Search for the cell housing the specified text and yield its (x, y) center coordinate. 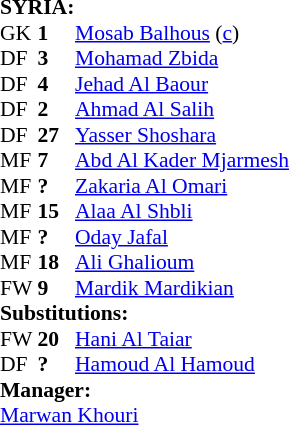
Alaa Al Shbli (182, 211)
Yasser Shoshara (182, 135)
27 (57, 135)
20 (57, 339)
Oday Jafal (182, 237)
3 (57, 59)
Ali Ghalioum (182, 263)
Zakaria Al Omari (182, 186)
15 (57, 211)
9 (57, 288)
GK (19, 33)
7 (57, 161)
Substitutions: (144, 313)
Ahmad Al Salih (182, 109)
18 (57, 263)
Mardik Mardikian (182, 288)
Abd Al Kader Mjarmesh (182, 161)
Manager: (144, 390)
2 (57, 109)
Jehad Al Baour (182, 84)
Hani Al Taiar (182, 339)
Mosab Balhous (c) (182, 33)
Mohamad Zbida (182, 59)
Hamoud Al Hamoud (182, 365)
1 (57, 33)
4 (57, 84)
